For the text-containing cell, return its midpoint in [X, Y] coordinate format. 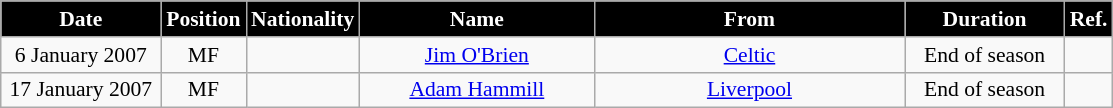
Name [476, 19]
Ref. [1089, 19]
Position [204, 19]
Duration [985, 19]
17 January 2007 [81, 90]
Celtic [749, 55]
Adam Hammill [476, 90]
Jim O'Brien [476, 55]
Liverpool [749, 90]
Nationality [302, 19]
Date [81, 19]
6 January 2007 [81, 55]
From [749, 19]
